Extract the (x, y) coordinate from the center of the cell holding the provided text.  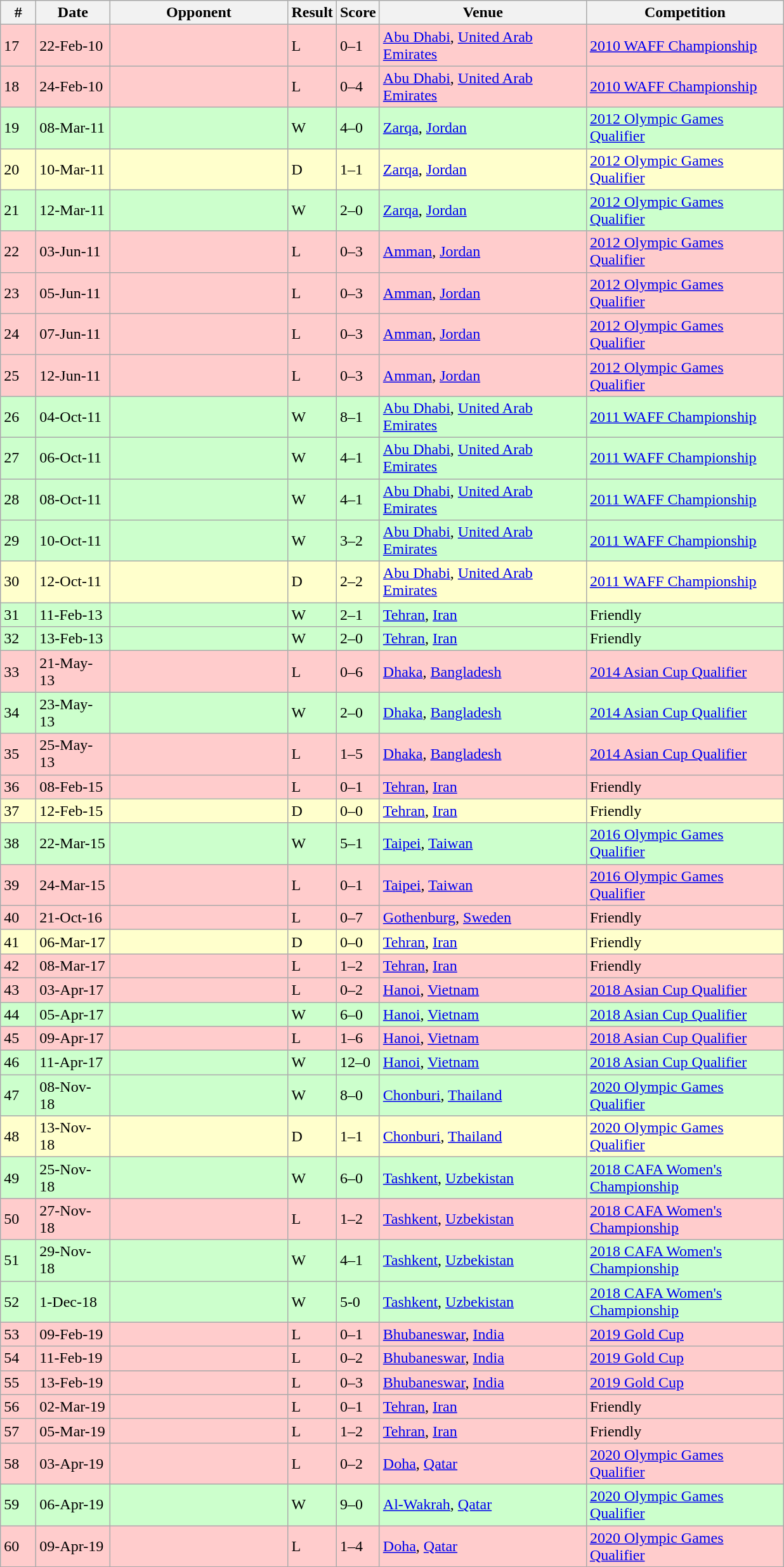
31 (18, 615)
9–0 (358, 1505)
17 (18, 46)
21 (18, 211)
06-Apr-19 (73, 1505)
23 (18, 293)
Score (358, 13)
09-Apr-19 (73, 1545)
49 (18, 1177)
28 (18, 499)
29 (18, 541)
40 (18, 917)
Result (312, 13)
Opponent (199, 13)
12-Mar-11 (73, 211)
25-May-13 (73, 754)
08-Feb-15 (73, 787)
4–0 (358, 128)
02-Mar-19 (73, 1406)
47 (18, 1095)
Al-Wakrah, Qatar (483, 1505)
11-Apr-17 (73, 1063)
1–4 (358, 1545)
56 (18, 1406)
2–1 (358, 615)
12-Feb-15 (73, 811)
03-Jun-11 (73, 251)
52 (18, 1302)
42 (18, 966)
11-Feb-13 (73, 615)
10-Oct-11 (73, 541)
03-Apr-19 (73, 1463)
21-May-13 (73, 671)
08-Mar-11 (73, 128)
32 (18, 639)
36 (18, 787)
58 (18, 1463)
24-Mar-15 (73, 884)
0–6 (358, 671)
38 (18, 844)
26 (18, 416)
24 (18, 334)
59 (18, 1505)
29-Nov-18 (73, 1260)
43 (18, 990)
22-Mar-15 (73, 844)
21-Oct-16 (73, 917)
1–6 (358, 1039)
33 (18, 671)
03-Apr-17 (73, 990)
8–1 (358, 416)
# (18, 13)
Gothenburg, Sweden (483, 917)
5-0 (358, 1302)
1–5 (358, 754)
53 (18, 1334)
13-Feb-19 (73, 1382)
37 (18, 811)
5–1 (358, 844)
10-Mar-11 (73, 169)
25-Nov-18 (73, 1177)
08-Nov-18 (73, 1095)
35 (18, 754)
57 (18, 1431)
08-Oct-11 (73, 499)
27-Nov-18 (73, 1219)
30 (18, 582)
22-Feb-10 (73, 46)
09-Feb-19 (73, 1334)
09-Apr-17 (73, 1039)
Competition (685, 13)
8–0 (358, 1095)
41 (18, 941)
13-Feb-13 (73, 639)
12-Oct-11 (73, 582)
50 (18, 1219)
12-Jun-11 (73, 376)
13-Nov-18 (73, 1137)
54 (18, 1358)
34 (18, 713)
12–0 (358, 1063)
05-Jun-11 (73, 293)
18 (18, 86)
0–7 (358, 917)
3–2 (358, 541)
22 (18, 251)
06-Mar-17 (73, 941)
Venue (483, 13)
48 (18, 1137)
20 (18, 169)
05-Mar-19 (73, 1431)
0–4 (358, 86)
44 (18, 1014)
11-Feb-19 (73, 1358)
25 (18, 376)
1-Dec-18 (73, 1302)
51 (18, 1260)
27 (18, 458)
24-Feb-10 (73, 86)
46 (18, 1063)
07-Jun-11 (73, 334)
04-Oct-11 (73, 416)
39 (18, 884)
23-May-13 (73, 713)
2–2 (358, 582)
Date (73, 13)
60 (18, 1545)
45 (18, 1039)
19 (18, 128)
08-Mar-17 (73, 966)
05-Apr-17 (73, 1014)
06-Oct-11 (73, 458)
55 (18, 1382)
